Provide the (X, Y) coordinate of the cell's center where the given text is located.  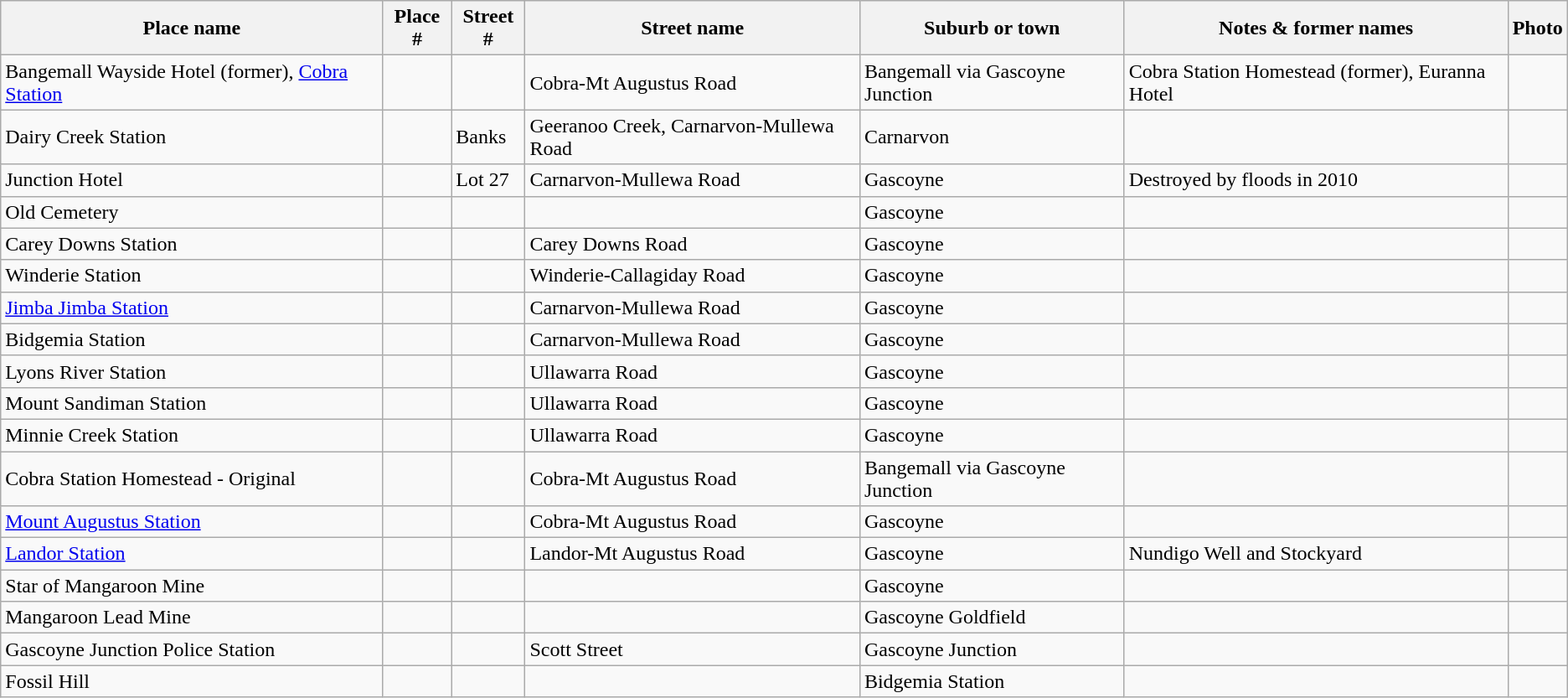
Place # (417, 28)
Minnie Creek Station (192, 435)
Photo (1538, 28)
Junction Hotel (192, 180)
Mangaroon Lead Mine (192, 618)
Place name (192, 28)
Lyons River Station (192, 371)
Bangemall Wayside Hotel (former), Cobra Station (192, 82)
Winderie-Callagiday Road (692, 276)
Dairy Creek Station (192, 137)
Carnarvon (992, 137)
Street # (488, 28)
Scott Street (692, 649)
Landor-Mt Augustus Road (692, 554)
Banks (488, 137)
Winderie Station (192, 276)
Jimba Jimba Station (192, 308)
Notes & former names (1316, 28)
Landor Station (192, 554)
Cobra Station Homestead - Original (192, 478)
Star of Mangaroon Mine (192, 586)
Cobra Station Homestead (former), Euranna Hotel (1316, 82)
Lot 27 (488, 180)
Carey Downs Station (192, 244)
Geeranoo Creek, Carnarvon-Mullewa Road (692, 137)
Street name (692, 28)
Mount Sandiman Station (192, 403)
Old Cemetery (192, 212)
Nundigo Well and Stockyard (1316, 554)
Gascoyne Junction Police Station (192, 649)
Mount Augustus Station (192, 522)
Fossil Hill (192, 681)
Carey Downs Road (692, 244)
Gascoyne Goldfield (992, 618)
Gascoyne Junction (992, 649)
Suburb or town (992, 28)
Destroyed by floods in 2010 (1316, 180)
